Provide the (X, Y) coordinate of the cell's center where the given text is located.  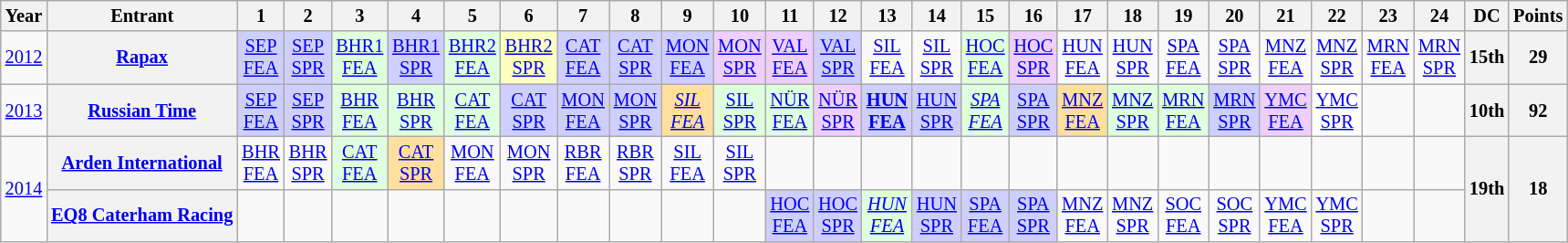
15 (985, 16)
15th (1487, 58)
DC (1487, 16)
1 (261, 16)
2014 (24, 188)
BHR2FEA (472, 58)
SOCFEA (1183, 216)
SOCSPR (1234, 216)
29 (1538, 58)
14 (937, 16)
EQ8 Caterham Racing (142, 216)
BHR1FEA (359, 58)
RBRSPR (635, 163)
Arden International (142, 163)
Russian Time (142, 111)
16 (1033, 16)
8 (635, 16)
VALFEA (790, 58)
4 (416, 16)
13 (887, 16)
2 (308, 16)
2013 (24, 111)
VALSPR (837, 58)
6 (529, 16)
23 (1388, 16)
92 (1538, 111)
19th (1487, 188)
3 (359, 16)
Rapax (142, 58)
BHR1SPR (416, 58)
7 (582, 16)
17 (1082, 16)
21 (1285, 16)
NÜRFEA (790, 111)
5 (472, 16)
Year (24, 16)
Points (1538, 16)
10th (1487, 111)
10 (739, 16)
Entrant (142, 16)
19 (1183, 16)
12 (837, 16)
BHR2SPR (529, 58)
22 (1337, 16)
9 (688, 16)
NÜRSPR (837, 111)
RBRFEA (582, 163)
11 (790, 16)
24 (1439, 16)
2012 (24, 58)
20 (1234, 16)
